Search for the cell housing the specified text and yield its (X, Y) center coordinate. 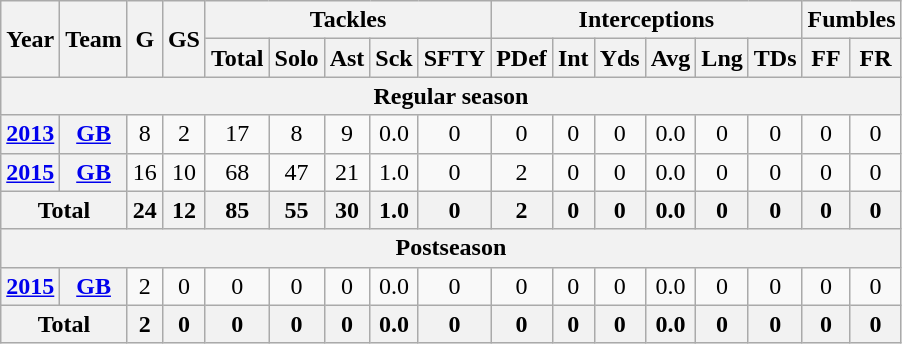
Team (94, 39)
Sck (394, 58)
12 (184, 210)
FR (876, 58)
PDef (522, 58)
Solo (296, 58)
24 (144, 210)
2013 (30, 134)
SFTY (454, 58)
10 (184, 172)
55 (296, 210)
85 (237, 210)
30 (347, 210)
68 (237, 172)
Int (573, 58)
Yds (620, 58)
GS (184, 39)
Avg (670, 58)
TDs (775, 58)
17 (237, 134)
Interceptions (646, 20)
47 (296, 172)
9 (347, 134)
G (144, 39)
Fumbles (852, 20)
Postseason (451, 248)
16 (144, 172)
Lng (722, 58)
FF (826, 58)
Tackles (348, 20)
Regular season (451, 96)
21 (347, 172)
Ast (347, 58)
Year (30, 39)
